For the text-containing cell, return its midpoint in (x, y) coordinate format. 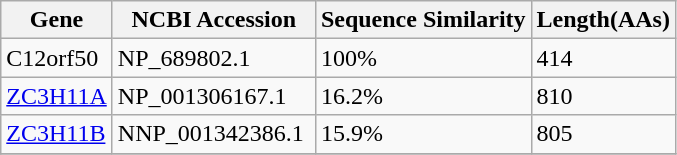
810 (603, 96)
NP_689802.1 (214, 58)
NNP_001342386.1 (214, 134)
Sequence Similarity (423, 20)
414 (603, 58)
Length(AAs) (603, 20)
100% (423, 58)
Gene (57, 20)
ZC3H11A (57, 96)
805 (603, 134)
NCBI Accession (214, 20)
15.9% (423, 134)
16.2% (423, 96)
C12orf50 (57, 58)
NP_001306167.1 (214, 96)
ZC3H11B (57, 134)
